Detect which cell encompasses the target text, then output its (x, y) center coordinate. 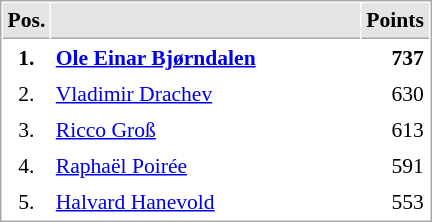
Raphaël Poirée (206, 165)
Points (396, 21)
553 (396, 201)
3. (26, 129)
591 (396, 165)
Ricco Groß (206, 129)
630 (396, 93)
4. (26, 165)
Pos. (26, 21)
5. (26, 201)
613 (396, 129)
Ole Einar Bjørndalen (206, 57)
Halvard Hanevold (206, 201)
2. (26, 93)
737 (396, 57)
1. (26, 57)
Vladimir Drachev (206, 93)
